Determine the [x, y] coordinate at the center of the cell enclosing the given text.  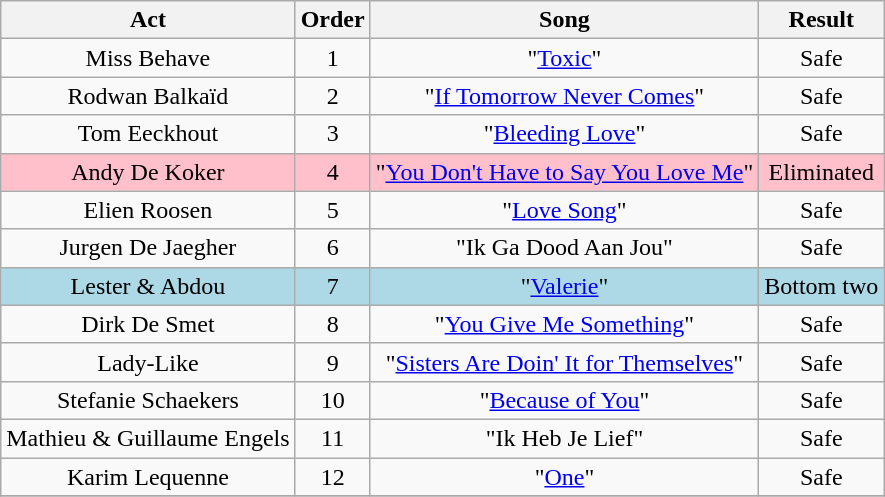
4 [332, 172]
1 [332, 58]
"You Give Me Something" [564, 324]
9 [332, 362]
"Love Song" [564, 210]
11 [332, 438]
"One" [564, 477]
Song [564, 20]
"Because of You" [564, 400]
Elien Roosen [148, 210]
6 [332, 248]
Lester & Abdou [148, 286]
Dirk De Smet [148, 324]
Order [332, 20]
Jurgen De Jaegher [148, 248]
Rodwan Balkaïd [148, 96]
"Valerie" [564, 286]
Tom Eeckhout [148, 134]
Karim Lequenne [148, 477]
"Ik Heb Je Lief" [564, 438]
"Sisters Are Doin' It for Themselves" [564, 362]
Bottom two [822, 286]
3 [332, 134]
"If Tomorrow Never Comes" [564, 96]
Stefanie Schaekers [148, 400]
12 [332, 477]
Act [148, 20]
"You Don't Have to Say You Love Me" [564, 172]
8 [332, 324]
7 [332, 286]
Eliminated [822, 172]
Mathieu & Guillaume Engels [148, 438]
2 [332, 96]
Lady-Like [148, 362]
Miss Behave [148, 58]
"Bleeding Love" [564, 134]
Result [822, 20]
"Toxic" [564, 58]
Andy De Koker [148, 172]
5 [332, 210]
10 [332, 400]
"Ik Ga Dood Aan Jou" [564, 248]
